Return (X, Y) of the center of cell containing provided text 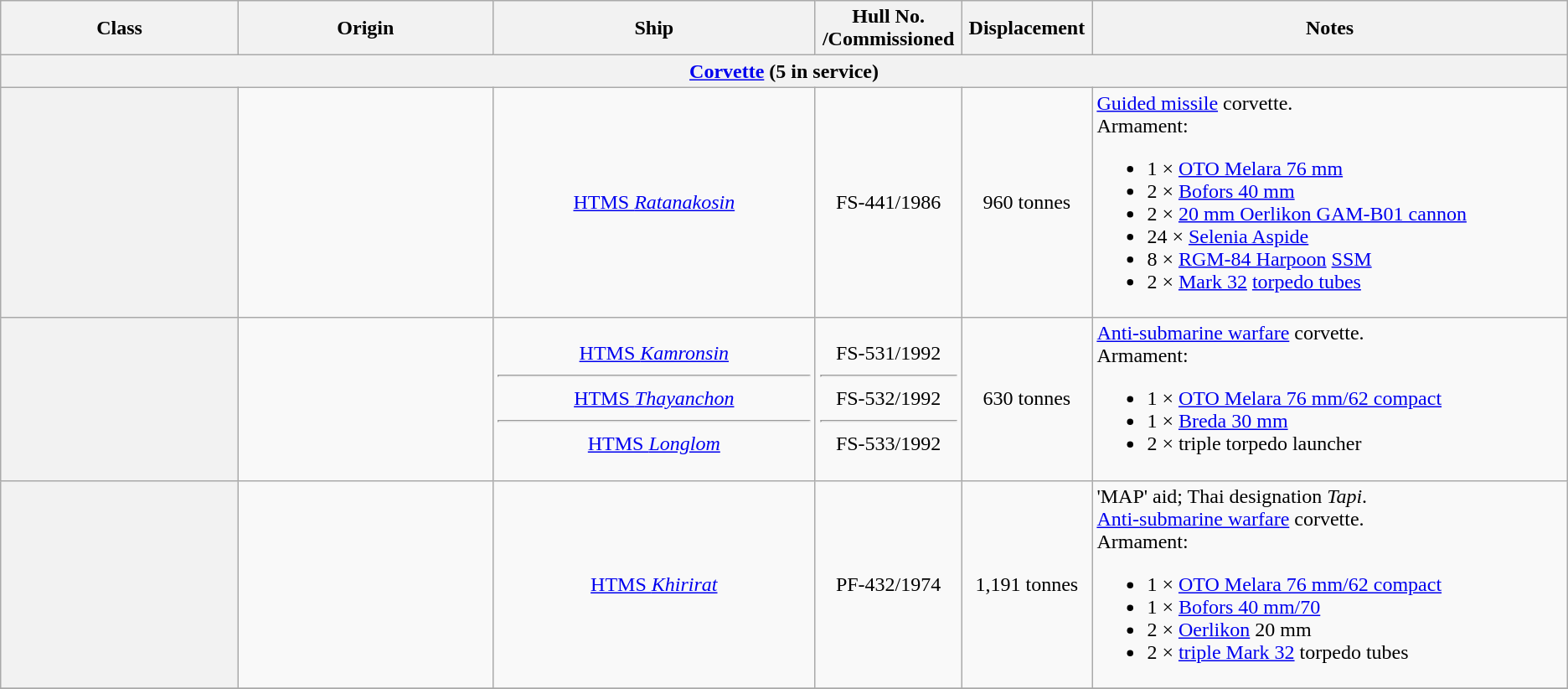
HTMS KamronsinHTMS ThayanchonHTMS Longlom (653, 399)
HTMS Khirirat (653, 584)
PF-432/1974 (888, 584)
Anti-submarine warfare corvette.Armament:1 × OTO Melara 76 mm/62 compact1 × Breda 30 mm2 × triple torpedo launcher (1330, 399)
Class (120, 28)
1,191 tonnes (1027, 584)
Hull No./Commissioned (888, 28)
Displacement (1027, 28)
Ship (653, 28)
Notes (1330, 28)
Origin (365, 28)
FS-441/1986 (888, 203)
960 tonnes (1027, 203)
Corvette (5 in service) (784, 71)
FS-531/1992FS-532/1992FS-533/1992 (888, 399)
HTMS Ratanakosin (653, 203)
630 tonnes (1027, 399)
